Provide the (x, y) coordinate of the cell's center where the given text is located.  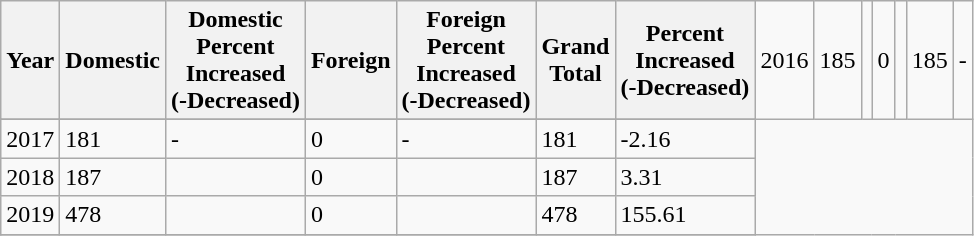
3.31 (685, 177)
PercentIncreased(-Decreased) (685, 60)
GrandTotal (576, 60)
Year (30, 60)
Foreign (350, 60)
155.61 (685, 215)
2017 (30, 139)
Domestic (113, 60)
2016 (784, 60)
2019 (30, 215)
DomesticPercentIncreased(-Decreased) (236, 60)
2018 (30, 177)
ForeignPercentIncreased(-Decreased) (466, 60)
-2.16 (685, 139)
